Determine the (x, y) coordinate at the center of the cell enclosing the given text.  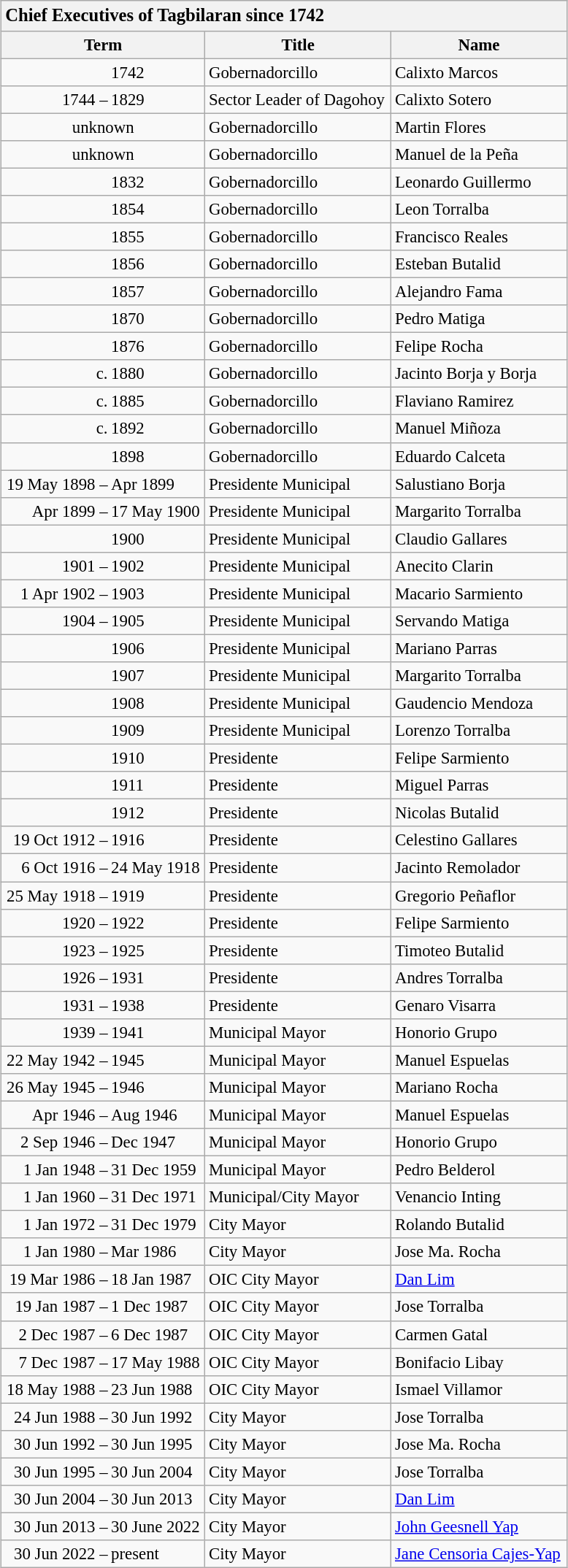
30 Jun 2004 (158, 1472)
1905 (158, 621)
30 Jun 1992 – (56, 1444)
1 Jan 1972 – (56, 1225)
Felipe Rocha (479, 347)
Pedro Belderol (479, 1169)
Rolando Butalid (479, 1225)
1938 (158, 1005)
1910 (158, 758)
Andres Torralba (479, 977)
Term (104, 45)
present (158, 1553)
23 Jun 1988 (158, 1389)
1856 (158, 264)
22 May 1942 – (56, 1060)
18 May 1988 – (56, 1389)
19 May 1898 – (56, 484)
30 June 2022 (158, 1526)
6 Oct 1916 – (56, 868)
24 Jun 1988 – (56, 1417)
Aug 1946 (158, 1115)
1854 (158, 210)
1744 – (56, 99)
17 May 1988 (158, 1362)
Esteban Butalid (479, 264)
Eduardo Calceta (479, 456)
Servando Matiga (479, 621)
Miguel Parras (479, 785)
17 May 1900 (158, 511)
18 Jan 1987 (158, 1280)
2 Sep 1946 – (56, 1142)
1925 (158, 950)
30 Jun 2004 – (56, 1499)
1857 (158, 291)
1832 (158, 182)
Venancio Inting (479, 1197)
Name (479, 45)
1885 (158, 401)
19 Jan 1987 – (56, 1307)
25 May 1918 – (56, 896)
30 Jun 1995 – (56, 1472)
Martin Flores (479, 127)
1870 (158, 319)
1 Jan 1948 – (56, 1169)
30 Jun 1992 (158, 1417)
Title (298, 45)
Ismael Villamor (479, 1389)
1906 (158, 648)
Calixto Marcos (479, 72)
1880 (158, 374)
1892 (158, 428)
1 Jan 1960 – (56, 1197)
Flaviano Ramirez (479, 401)
1855 (158, 237)
1931 (158, 977)
1922 (158, 923)
1920 – (56, 923)
1907 (158, 676)
Municipal/City Mayor (298, 1197)
Dec 1947 (158, 1142)
6 Dec 1987 (158, 1334)
Manuel Miñoza (479, 428)
31 Dec 1959 (158, 1169)
30 Jun 2022 – (56, 1553)
1912 (158, 813)
1900 (158, 539)
1903 (158, 593)
1742 (158, 72)
30 Jun 2013 – (56, 1526)
1902 (158, 566)
1916 (158, 840)
1911 (158, 785)
Gaudencio Mendoza (479, 703)
Francisco Reales (479, 237)
31 Dec 1979 (158, 1225)
Genaro Visarra (479, 1005)
1908 (158, 703)
30 Jun 2013 (158, 1499)
2 Dec 1987 – (56, 1334)
Jacinto Borja y Borja (479, 374)
7 Dec 1987 – (56, 1362)
Carmen Gatal (479, 1334)
Gregorio Peñaflor (479, 896)
1 Dec 1987 (158, 1307)
Apr 1899 (158, 484)
1946 (158, 1088)
Timoteo Butalid (479, 950)
Anecito Clarin (479, 566)
Jane Censoria Cajes-Yap (479, 1554)
Pedro Matiga (479, 319)
24 May 1918 (158, 868)
Leonardo Guillermo (479, 182)
Calixto Sotero (479, 99)
Celestino Gallares (479, 840)
19 Oct 1912 – (56, 840)
Apr 1899 – (56, 511)
30 Jun 1995 (158, 1444)
19 Mar 1986 – (56, 1280)
1829 (158, 99)
26 May 1945 – (56, 1088)
Macario Sarmiento (479, 593)
1901 – (56, 566)
1923 – (56, 950)
31 Dec 1971 (158, 1197)
1 Jan 1980 – (56, 1251)
1945 (158, 1060)
Claudio Gallares (479, 539)
Sector Leader of Dagohoy (298, 99)
Apr 1946 – (56, 1115)
1941 (158, 1032)
1876 (158, 347)
Mariano Rocha (479, 1088)
Nicolas Butalid (479, 813)
1898 (158, 456)
1919 (158, 896)
1904 – (56, 621)
Alejandro Fama (479, 291)
1926 – (56, 977)
Lorenzo Torralba (479, 731)
Manuel de la Peña (479, 154)
1931 – (56, 1005)
John Geesnell Yap (479, 1526)
1909 (158, 731)
Bonifacio Libay (479, 1362)
1 Apr 1902 – (56, 593)
1939 – (56, 1032)
Mariano Parras (479, 648)
Leon Torralba (479, 210)
Jacinto Remolador (479, 868)
Salustiano Borja (479, 484)
Mar 1986 (158, 1251)
Chief Executives of Tagbilaran since 1742 (285, 16)
